Find where the given text appears and provide that cell's center as (X, Y) coordinate. 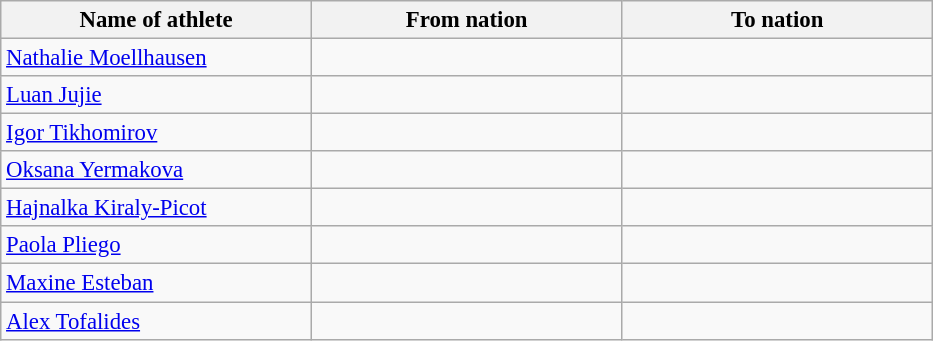
Maxine Esteban (156, 283)
Paola Pliego (156, 245)
To nation (778, 20)
From nation (466, 20)
Oksana Yermakova (156, 170)
Nathalie Moellhausen (156, 58)
Hajnalka Kiraly-Picot (156, 208)
Igor Tikhomirov (156, 133)
Alex Tofalides (156, 321)
Luan Jujie (156, 95)
Name of athlete (156, 20)
